Output the [x, y] coordinate of the center of the cell containing the given text.  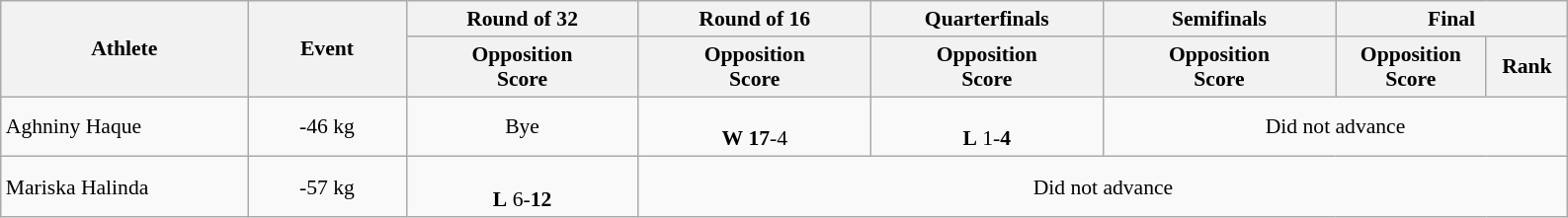
Quarterfinals [986, 19]
Athlete [124, 49]
Event [327, 49]
Bye [522, 126]
Round of 32 [522, 19]
-57 kg [327, 187]
Semifinals [1219, 19]
W 17-4 [755, 126]
Aghniny Haque [124, 126]
Mariska Halinda [124, 187]
Final [1452, 19]
L 6-12 [522, 187]
-46 kg [327, 126]
Round of 16 [755, 19]
Rank [1527, 67]
L 1-4 [986, 126]
